For the text-containing cell, return its midpoint in [X, Y] coordinate format. 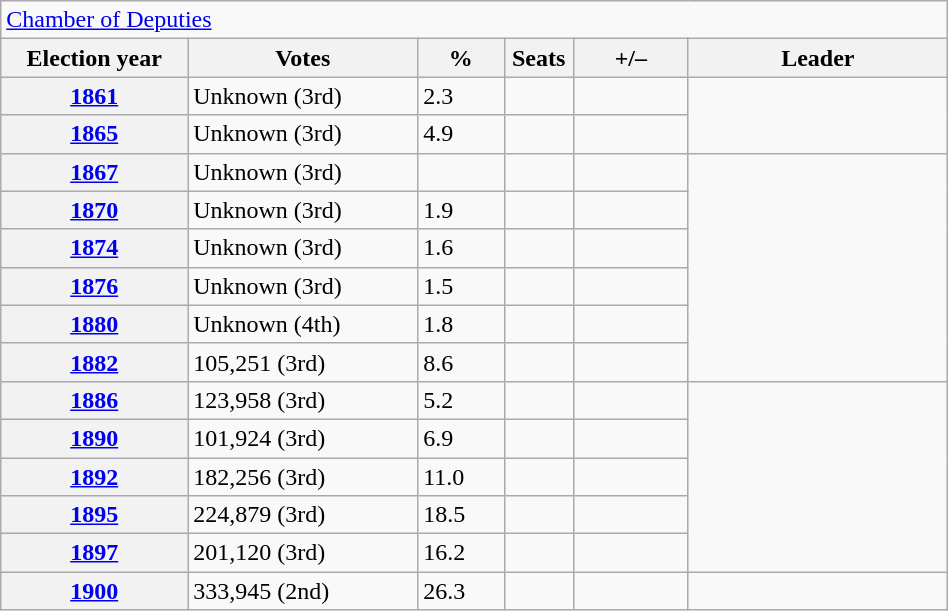
1874 [94, 248]
123,958 (3rd) [303, 400]
Leader [818, 58]
1870 [94, 210]
1865 [94, 134]
18.5 [461, 515]
101,924 (3rd) [303, 438]
% [461, 58]
1900 [94, 591]
2.3 [461, 96]
8.6 [461, 362]
6.9 [461, 438]
201,120 (3rd) [303, 553]
1882 [94, 362]
1867 [94, 172]
Election year [94, 58]
224,879 (3rd) [303, 515]
Unknown (4th) [303, 324]
Votes [303, 58]
1892 [94, 477]
333,945 (2nd) [303, 591]
1895 [94, 515]
26.3 [461, 591]
4.9 [461, 134]
1886 [94, 400]
1.5 [461, 286]
11.0 [461, 477]
1897 [94, 553]
105,251 (3rd) [303, 362]
Seats [538, 58]
1890 [94, 438]
1.6 [461, 248]
16.2 [461, 553]
+/– [630, 58]
1.9 [461, 210]
182,256 (3rd) [303, 477]
1876 [94, 286]
1.8 [461, 324]
5.2 [461, 400]
Chamber of Deputies [474, 20]
1880 [94, 324]
1861 [94, 96]
